Extract the [x, y] coordinate from the center of the cell holding the provided text.  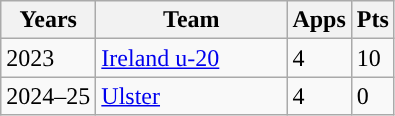
2023 [48, 58]
Ulster [192, 96]
Team [192, 20]
0 [372, 96]
2024–25 [48, 96]
Pts [372, 20]
Apps [319, 20]
10 [372, 58]
Ireland u-20 [192, 58]
Years [48, 20]
